Output the (X, Y) coordinate of the center of the cell containing the given text.  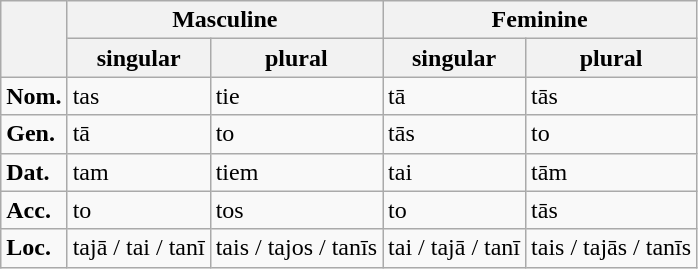
tais / tajos / tanīs (296, 248)
Feminine (540, 20)
tie (296, 96)
Gen. (34, 134)
Masculine (224, 20)
tai / tajā / tanī (454, 248)
Dat. (34, 172)
Acc. (34, 210)
tiem (296, 172)
tos (296, 210)
tam (138, 172)
Nom. (34, 96)
tas (138, 96)
tajā / tai / tanī (138, 248)
Loc. (34, 248)
tais / tajās / tanīs (612, 248)
tai (454, 172)
tām (612, 172)
